Locate the cell with the specified text and output its (X, Y) center coordinate. 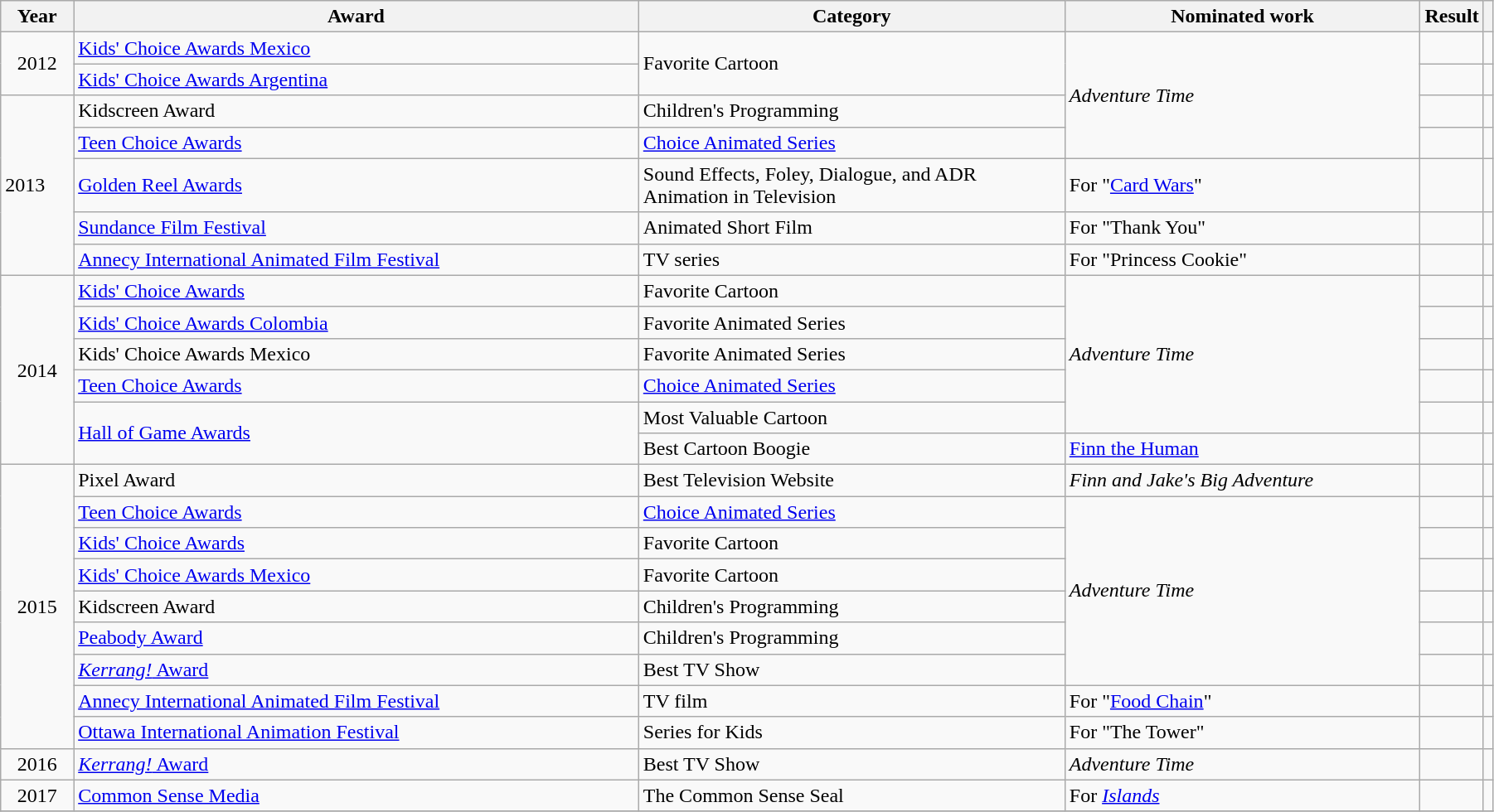
For "Princess Cookie" (1242, 259)
Nominated work (1242, 17)
Award (357, 17)
Finn and Jake's Big Adventure (1242, 481)
Category (851, 17)
2016 (37, 764)
TV film (851, 701)
2014 (37, 370)
2017 (37, 795)
Most Valuable Cartoon (851, 417)
For "Food Chain" (1242, 701)
Year (37, 17)
Kids' Choice Awards Colombia (357, 322)
Best Television Website (851, 481)
The Common Sense Seal (851, 795)
Golden Reel Awards (357, 186)
2015 (37, 607)
2012 (37, 64)
TV series (851, 259)
Series for Kids (851, 732)
For "Thank You" (1242, 228)
Animated Short Film (851, 228)
Hall of Game Awards (357, 433)
Peabody Award (357, 638)
Ottawa International Animation Festival (357, 732)
Sound Effects, Foley, Dialogue, and ADR Animation in Television (851, 186)
Finn the Human (1242, 449)
2013 (37, 186)
For "Card Wars" (1242, 186)
Best Cartoon Boogie (851, 449)
For Islands (1242, 795)
Sundance Film Festival (357, 228)
Common Sense Media (357, 795)
For "The Tower" (1242, 732)
Kids' Choice Awards Argentina (357, 80)
Pixel Award (357, 481)
Result (1452, 17)
